Determine the [x, y] coordinate at the center of the cell enclosing the given text.  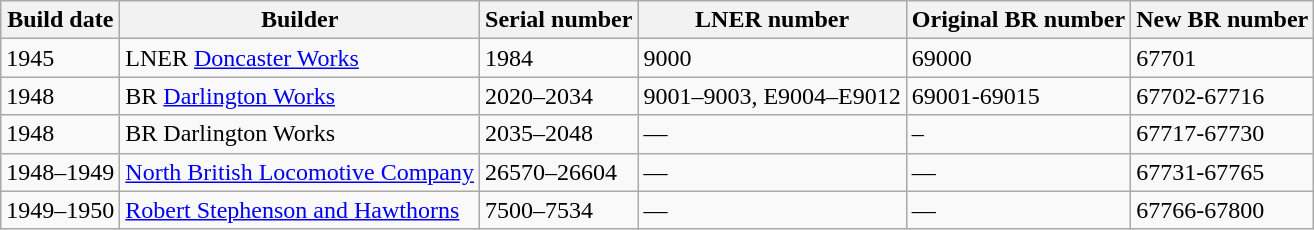
9001–9003, E9004–E9012 [772, 96]
7500–7534 [559, 210]
67701 [1222, 58]
LNER Doncaster Works [300, 58]
2020–2034 [559, 96]
1948–1949 [60, 172]
1984 [559, 58]
69001-69015 [1018, 96]
– [1018, 134]
2035–2048 [559, 134]
Robert Stephenson and Hawthorns [300, 210]
1949–1950 [60, 210]
Build date [60, 20]
67766-67800 [1222, 210]
LNER number [772, 20]
67731-67765 [1222, 172]
69000 [1018, 58]
New BR number [1222, 20]
Builder [300, 20]
9000 [772, 58]
26570–26604 [559, 172]
Serial number [559, 20]
67702-67716 [1222, 96]
1945 [60, 58]
North British Locomotive Company [300, 172]
Original BR number [1018, 20]
67717-67730 [1222, 134]
